For the text-containing cell, return its midpoint in (X, Y) coordinate format. 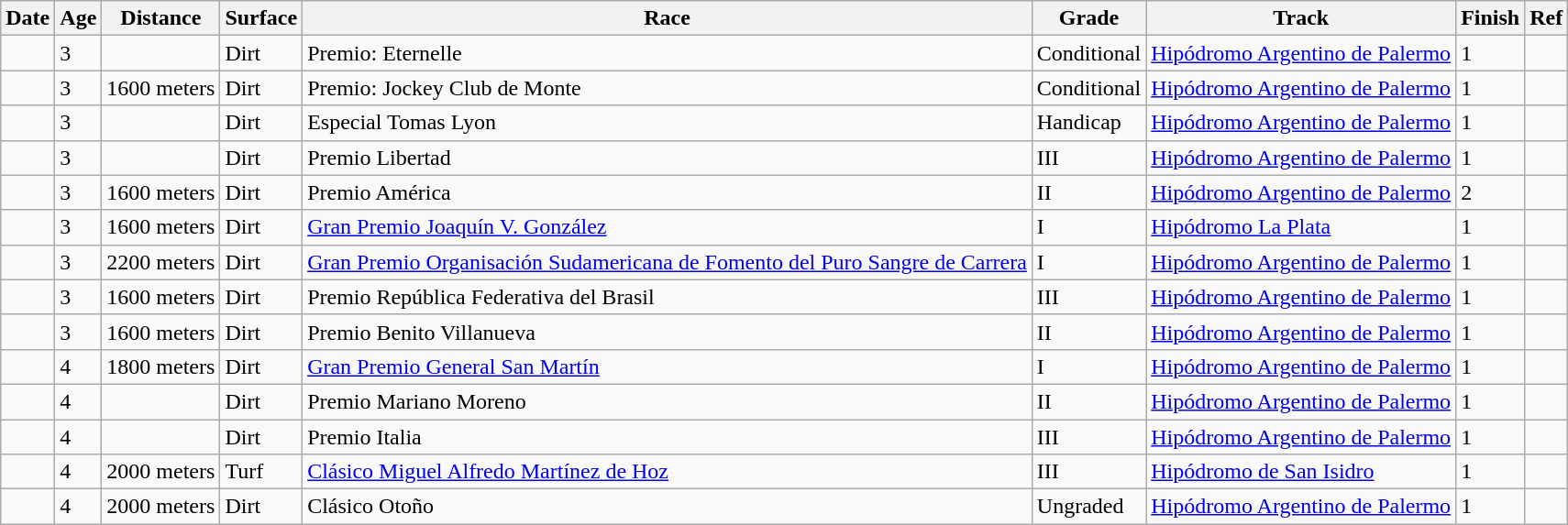
Ref (1546, 18)
Ungraded (1088, 507)
Premio Italia (668, 437)
Especial Tomas Lyon (668, 123)
Gran Premio General San Martín (668, 366)
Premio América (668, 192)
Premio Benito Villanueva (668, 332)
Age (79, 18)
Premio: Jockey Club de Monte (668, 88)
Turf (261, 472)
Finish (1491, 18)
Gran Premio Organisación Sudamericana de Fomento del Puro Sangre de Carrera (668, 262)
2200 meters (161, 262)
Premio Libertad (668, 158)
Date (28, 18)
Hipódromo de San Isidro (1301, 472)
Surface (261, 18)
Distance (161, 18)
Race (668, 18)
Premio República Federativa del Brasil (668, 297)
Premio Mariano Moreno (668, 401)
Premio: Eternelle (668, 53)
Grade (1088, 18)
Hipódromo La Plata (1301, 227)
Clásico Otoño (668, 507)
Clásico Miguel Alfredo Martínez de Hoz (668, 472)
1800 meters (161, 366)
Track (1301, 18)
Gran Premio Joaquín V. González (668, 227)
Handicap (1088, 123)
2 (1491, 192)
